Return (X, Y) of the center of cell containing provided text 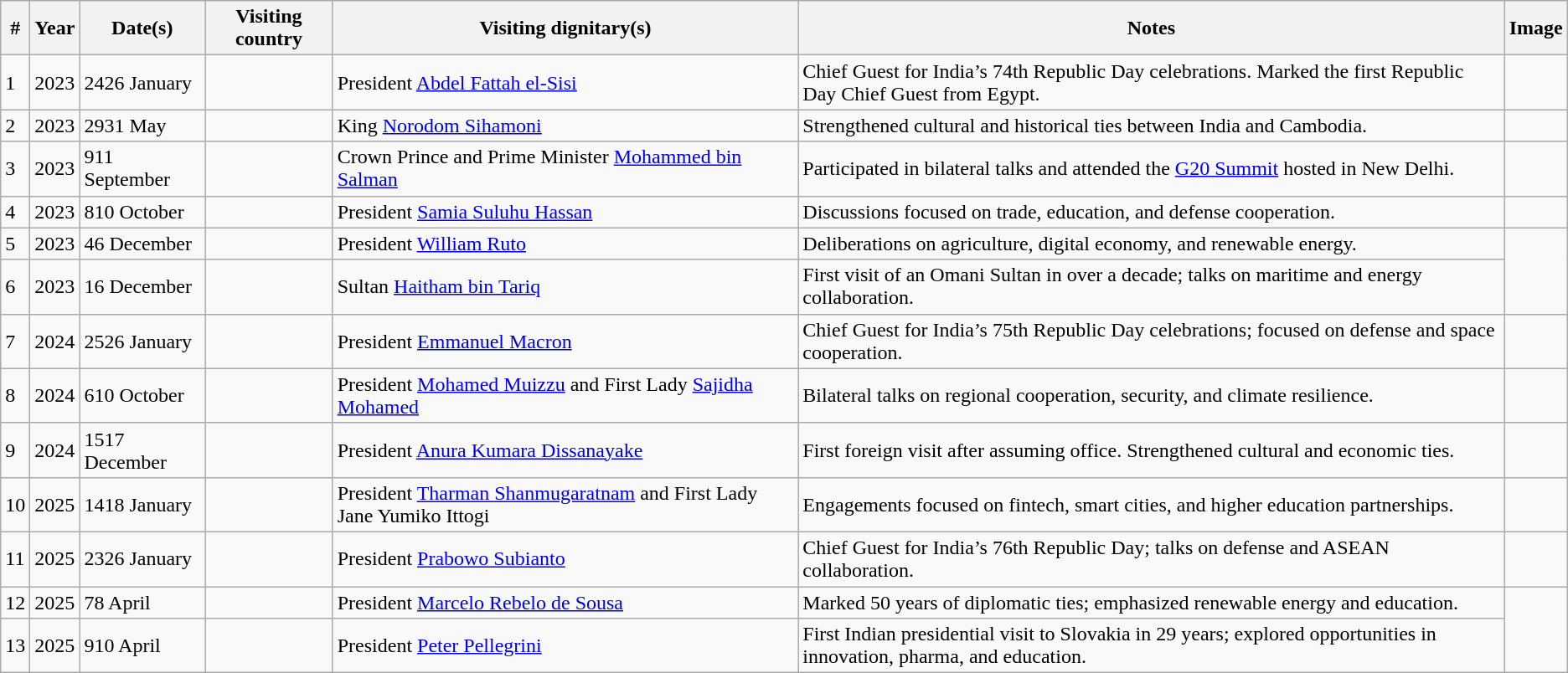
610 October (142, 395)
President Marcelo Rebelo de Sousa (565, 602)
Visiting country (270, 28)
13 (15, 646)
Visiting dignitary(s) (565, 28)
Crown Prince and Prime Minister Mohammed bin Salman (565, 169)
# (15, 28)
Strengthened cultural and historical ties between India and Cambodia. (1151, 126)
President Mohamed Muizzu and First Lady Sajidha Mohamed (565, 395)
2 (15, 126)
9 (15, 450)
78 April (142, 602)
Date(s) (142, 28)
Engagements focused on fintech, smart cities, and higher education partnerships. (1151, 504)
810 October (142, 212)
President Tharman Shanmugaratnam and First Lady Jane Yumiko Ittogi (565, 504)
10 (15, 504)
Chief Guest for India’s 74th Republic Day celebrations. Marked the first Republic Day Chief Guest from Egypt. (1151, 82)
5 (15, 244)
2931 May (142, 126)
Image (1536, 28)
First Indian presidential visit to Slovakia in 29 years; explored opportunities in innovation, pharma, and education. (1151, 646)
Year (55, 28)
Discussions focused on trade, education, and defense cooperation. (1151, 212)
2426 January (142, 82)
1517 December (142, 450)
4 (15, 212)
2326 January (142, 559)
46 December (142, 244)
Marked 50 years of diplomatic ties; emphasized renewable energy and education. (1151, 602)
2526 January (142, 342)
12 (15, 602)
3 (15, 169)
President Prabowo Subianto (565, 559)
8 (15, 395)
First foreign visit after assuming office. Strengthened cultural and economic ties. (1151, 450)
President Peter Pellegrini (565, 646)
President Samia Suluhu Hassan (565, 212)
President William Ruto (565, 244)
16 December (142, 286)
Deliberations on agriculture, digital economy, and renewable energy. (1151, 244)
Chief Guest for India’s 75th Republic Day celebrations; focused on defense and space cooperation. (1151, 342)
Chief Guest for India’s 76th Republic Day; talks on defense and ASEAN collaboration. (1151, 559)
President Emmanuel Macron (565, 342)
Participated in bilateral talks and attended the G20 Summit hosted in New Delhi. (1151, 169)
911 September (142, 169)
Bilateral talks on regional cooperation, security, and climate resilience. (1151, 395)
President Abdel Fattah el-Sisi (565, 82)
1 (15, 82)
King Norodom Sihamoni (565, 126)
Notes (1151, 28)
President Anura Kumara Dissanayake (565, 450)
6 (15, 286)
First visit of an Omani Sultan in over a decade; talks on maritime and energy collaboration. (1151, 286)
910 April (142, 646)
Sultan Haitham bin Tariq (565, 286)
11 (15, 559)
7 (15, 342)
1418 January (142, 504)
